Return the [X, Y] coordinate for the center point of the cell that contains the specified text.  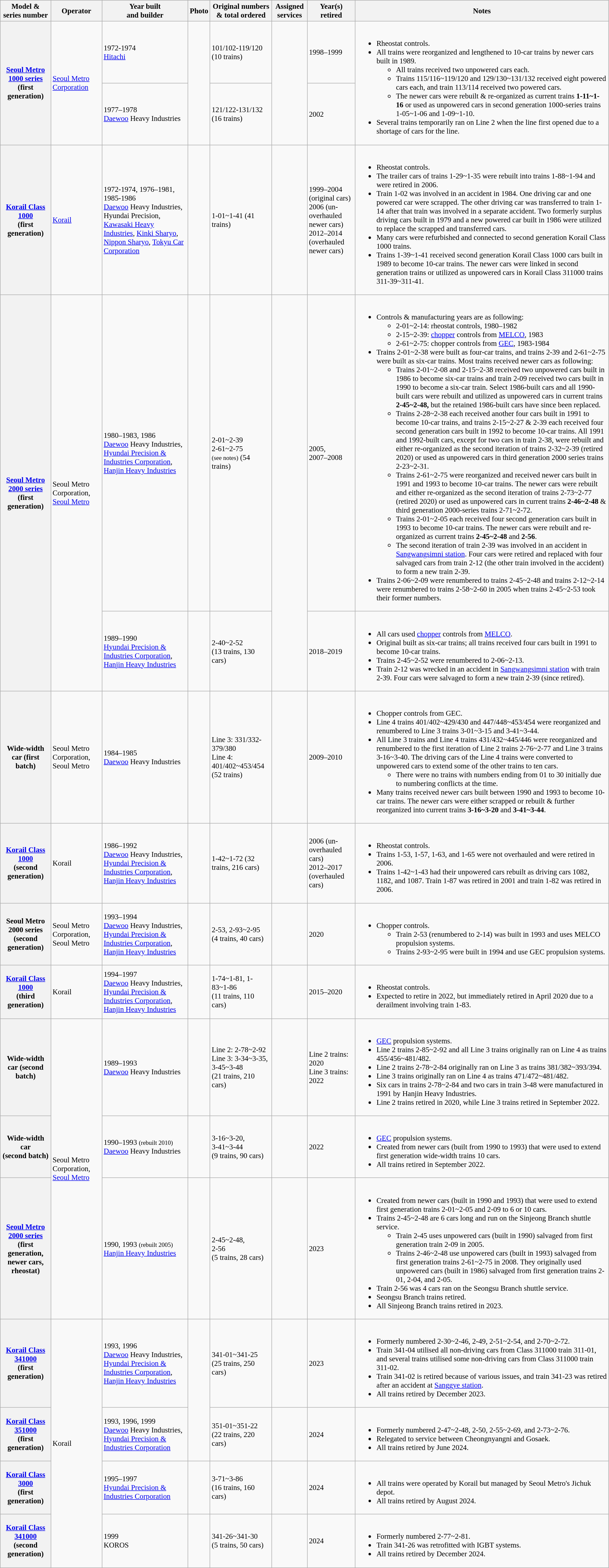
Line 2: 2-78~2-92Line 3: 3-34~3-35, 3-45~3-48(21 trains, 210 cars) [241, 1067]
Line 2 trains: 2020Line 3 trains: 2022 [331, 1067]
Notes [482, 11]
2018–2019 [331, 651]
3-71~3-86(16 trains, 160 cars) [241, 1488]
1995–1997Hyundai Precision & Industries Corporation [145, 1488]
Korail Class 1000(second generation) [26, 863]
Year builtand builder [145, 11]
2002 [331, 114]
2022 [331, 1147]
Seoul Metro Corporation [77, 83]
Formerly numbered 2-77~2-81.Train 341-26 was retrofitted with IGBT systems.All trains retired by December 2024. [482, 1541]
1999KOROS [145, 1541]
Korail Class 341000(first generation) [26, 1363]
Wide-width car (first batch) [26, 757]
2005,2007–2008 [331, 453]
341-01~341-25(25 trains, 250 cars) [241, 1363]
1993–1994Daewoo Heavy Industries, Hyundai Precision & Industries Corporation, Hanjin Heavy Industries [145, 934]
Seoul Metro 2000 series(second generation) [26, 934]
121/122-131/132 (16 trains) [241, 114]
1984–1985Daewoo Heavy Industries [145, 757]
1980–1983, 1986Daewoo Heavy Industries, Hyundai Precision & Industries Corporation, Hanjin Heavy Industries [145, 453]
Seoul Metro 2000 series(first generation, newer cars, rheostat) [26, 1248]
1990, 1993 (rebuilt 2005)Hanjin Heavy Industries [145, 1248]
Korail Class 341000(second generation) [26, 1541]
Model & series number [26, 11]
101/102-119/120 (10 trains) [241, 52]
1989–1993Daewoo Heavy Industries [145, 1067]
1994–1997Daewoo Heavy Industries, Hyundai Precision & Industries Corporation, Hanjin Heavy Industries [145, 992]
1998–1999 [331, 52]
2009–2010 [331, 757]
Korail Class 1000(first generation) [26, 220]
Original numbers & total ordered [241, 11]
Wide-width car (second batch) [26, 1067]
Seoul Metro 1000 series(first generation) [26, 83]
2-45~2-48,2-56(5 trains, 28 cars) [241, 1248]
2006 (un-overhauled cars)2012–2017 (overhauled cars) [331, 863]
1-42~1-72 (32 trains, 216 cars) [241, 863]
1-74~1-81, 1-83~1-86(11 trains, 110 cars) [241, 992]
Line 3: 331/332-379/380Line 4: 401/402~453/454(52 trains) [241, 757]
1972-1974Hitachi [145, 52]
1986–1992Daewoo Heavy Industries, Hyundai Precision & Industries Corporation, Hanjin Heavy Industries [145, 863]
351-01~351-22(22 trains, 220 cars) [241, 1434]
Formerly numbered 2-47~2-48, 2-50, 2-55~2-69, and 2-73~2-76.Relegated to service between Cheongnyangni and Gosaek.All trains retired by June 2024. [482, 1434]
2-40~2-52(13 trains, 130 cars) [241, 651]
1989–1990Hyundai Precision & Industries Corporation, Hanjin Heavy Industries [145, 651]
2-53, 2-93~2-95(4 trains, 40 cars) [241, 934]
1-01~1-41 (41 trains) [241, 220]
1993, 1996, 1999Daewoo Heavy Industries, Hyundai Precision & Industries Corporation [145, 1434]
Korail Class 351000(first generation) [26, 1434]
2020 [331, 934]
Korail Class 1000(third generation) [26, 992]
2015–2020 [331, 992]
Year(s) retired [331, 11]
1993, 1996Daewoo Heavy Industries, Hyundai Precision & Industries Corporation, Hanjin Heavy Industries [145, 1363]
2-01~2-392-61~2-75(see notes) (54 trains) [241, 453]
Rheostat controls.Expected to retire in 2022, but immediately retired in April 2020 due to a derailment involving train 1-83. [482, 992]
Seoul Metro 2000 series(first generation) [26, 493]
Assigned services [290, 11]
1977–1978Daewoo Heavy Industries [145, 114]
Wide-width car(second batch) [26, 1147]
Operator [77, 11]
341-26~341-30(5 trains, 50 cars) [241, 1541]
3-16~3-20,3-41~3-44(9 trains, 90 cars) [241, 1147]
All trains were operated by Korail but managed by Seoul Metro's Jichuk depot.All trains retired by August 2024. [482, 1488]
1999–2004 (original cars)2006 (un-overhauled newer cars)2012–2014 (overhauled newer cars) [331, 220]
Photo [199, 11]
1990–1993 (rebuilt 2010)Daewoo Heavy Industries [145, 1147]
Korail Class 3000(first generation) [26, 1488]
